Find where the given text appears and provide that cell's center as [x, y] coordinate. 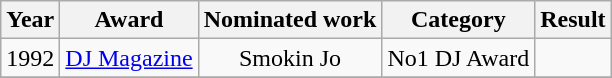
Smokin Jo [290, 58]
Result [573, 20]
1992 [30, 58]
Year [30, 20]
DJ Magazine [129, 58]
Nominated work [290, 20]
Category [458, 20]
No1 DJ Award [458, 58]
Award [129, 20]
